Locate the cell with the specified text and output its (X, Y) center coordinate. 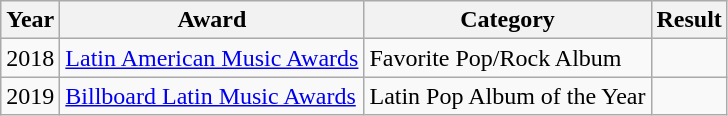
Favorite Pop/Rock Album (508, 58)
2019 (30, 96)
Billboard Latin Music Awards (212, 96)
Year (30, 20)
Result (689, 20)
Latin American Music Awards (212, 58)
2018 (30, 58)
Category (508, 20)
Latin Pop Album of the Year (508, 96)
Award (212, 20)
